Locate the cell with the specified text and output its (x, y) center coordinate. 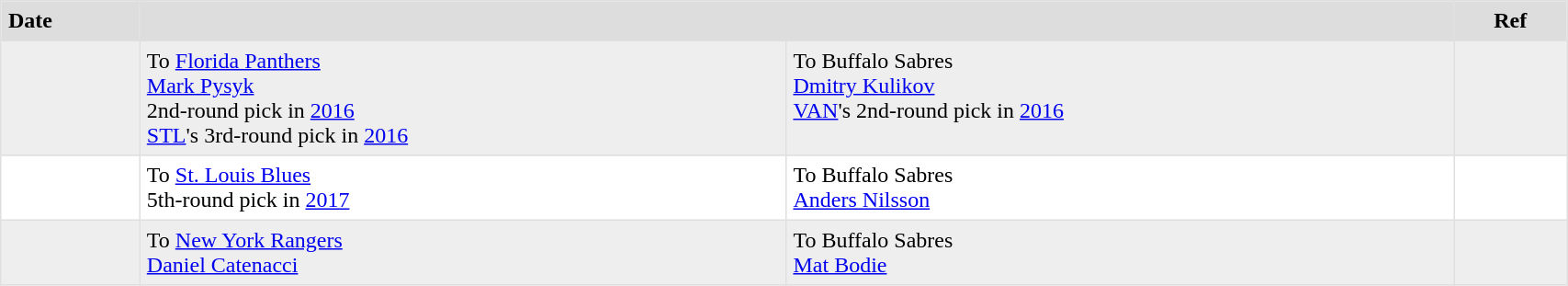
Ref (1510, 21)
To Buffalo SabresAnders Nilsson (1120, 188)
To Buffalo SabresMat Bodie (1120, 252)
Date (70, 21)
To Buffalo SabresDmitry KulikovVAN's 2nd-round pick in 2016 (1120, 97)
To New York RangersDaniel Catenacci (463, 252)
To Florida PanthersMark Pysyk2nd-round pick in 2016STL's 3rd-round pick in 2016 (463, 97)
To St. Louis Blues5th-round pick in 2017 (463, 188)
